Find where the given text appears and provide that cell's center as [x, y] coordinate. 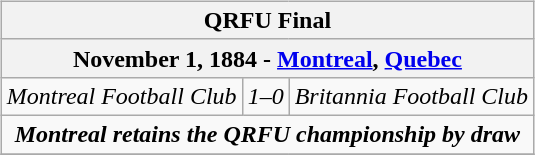
Montreal retains the QRFU championship by draw [267, 134]
November 1, 1884 - Montreal, Quebec [267, 58]
QRFU Final [267, 20]
Montreal Football Club [122, 96]
1–0 [266, 96]
Britannia Football Club [411, 96]
